Identify which cell holds the provided text, then report its [X, Y] central coordinate. 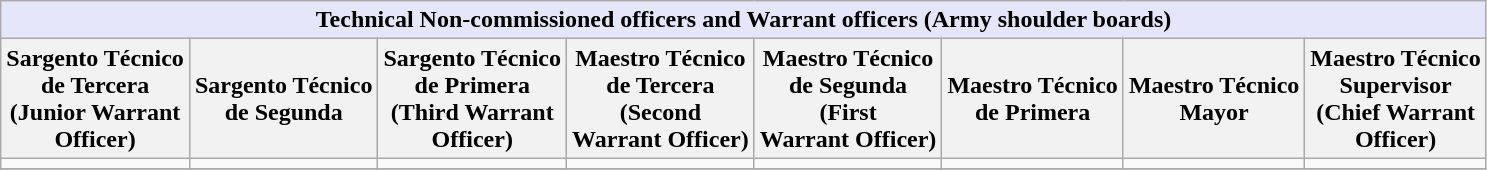
Maestro Técnico de Primera [1032, 98]
Maestro Técnico Supervisor(Chief WarrantOfficer) [1396, 98]
Sargento Técnico de Segunda [284, 98]
Maestro Técnico de Segunda(FirstWarrant Officer) [848, 98]
Technical Non-commissioned officers and Warrant officers (Army shoulder boards) [744, 20]
Sargento Técnico de Tercera(Junior Warrant Officer) [96, 98]
Sargento Técnico de Primera (Third WarrantOfficer) [472, 98]
Maestro Técnico Mayor [1214, 98]
Maestro Técnico de Tercera (SecondWarrant Officer) [661, 98]
